Locate the cell with the specified text and output its (X, Y) center coordinate. 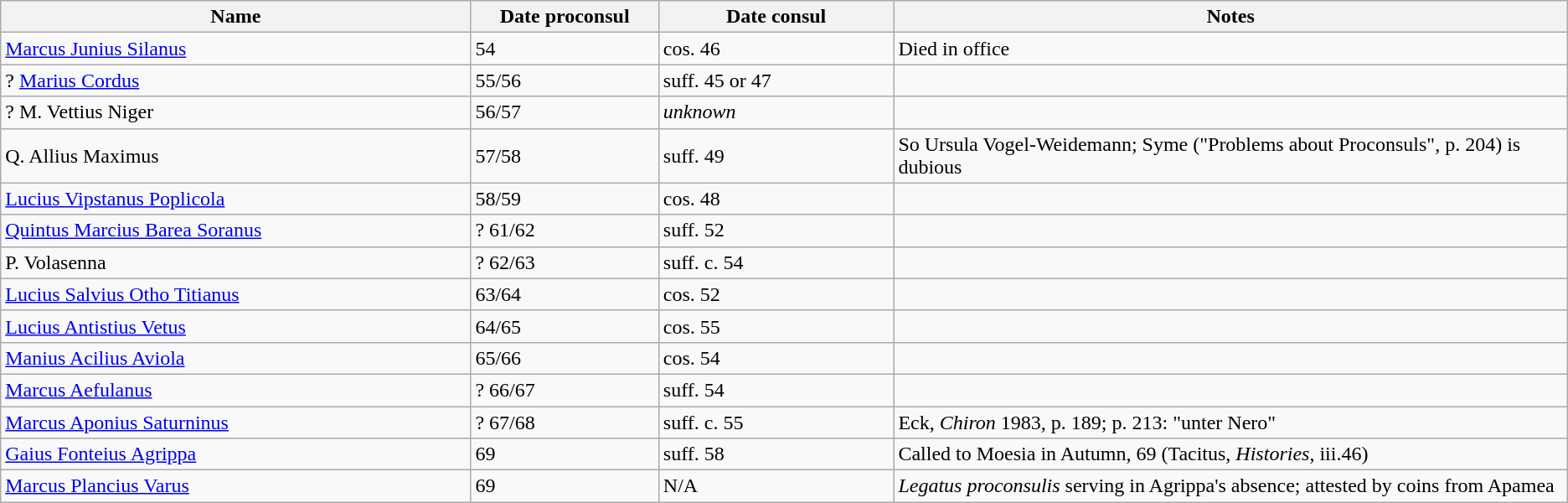
P. Volasenna (236, 262)
cos. 52 (776, 294)
cos. 55 (776, 326)
Marcus Junius Silanus (236, 49)
Manius Acilius Aviola (236, 358)
Lucius Salvius Otho Titianus (236, 294)
cos. 48 (776, 199)
suff. c. 54 (776, 262)
N/A (776, 486)
Died in office (1230, 49)
? Marius Cordus (236, 80)
55/56 (565, 80)
cos. 46 (776, 49)
suff. 49 (776, 156)
? 61/62 (565, 231)
57/58 (565, 156)
unknown (776, 112)
suff. 58 (776, 454)
Marcus Plancius Varus (236, 486)
? 66/67 (565, 390)
Quintus Marcius Barea Soranus (236, 231)
? M. Vettius Niger (236, 112)
58/59 (565, 199)
suff. 54 (776, 390)
Lucius Vipstanus Poplicola (236, 199)
64/65 (565, 326)
Marcus Aponius Saturninus (236, 422)
So Ursula Vogel-Weidemann; Syme ("Problems about Proconsuls", p. 204) is dubious (1230, 156)
suff. c. 55 (776, 422)
? 62/63 (565, 262)
54 (565, 49)
suff. 45 or 47 (776, 80)
Date consul (776, 17)
65/66 (565, 358)
suff. 52 (776, 231)
Date proconsul (565, 17)
Lucius Antistius Vetus (236, 326)
63/64 (565, 294)
Marcus Aefulanus (236, 390)
Called to Moesia in Autumn, 69 (Tacitus, Histories, iii.46) (1230, 454)
Gaius Fonteius Agrippa (236, 454)
Notes (1230, 17)
Legatus proconsulis serving in Agrippa's absence; attested by coins from Apamea (1230, 486)
cos. 54 (776, 358)
Name (236, 17)
Q. Allius Maximus (236, 156)
56/57 (565, 112)
Eck, Chiron 1983, p. 189; p. 213: "unter Nero" (1230, 422)
? 67/68 (565, 422)
